Return [X, Y] of the center of cell containing provided text 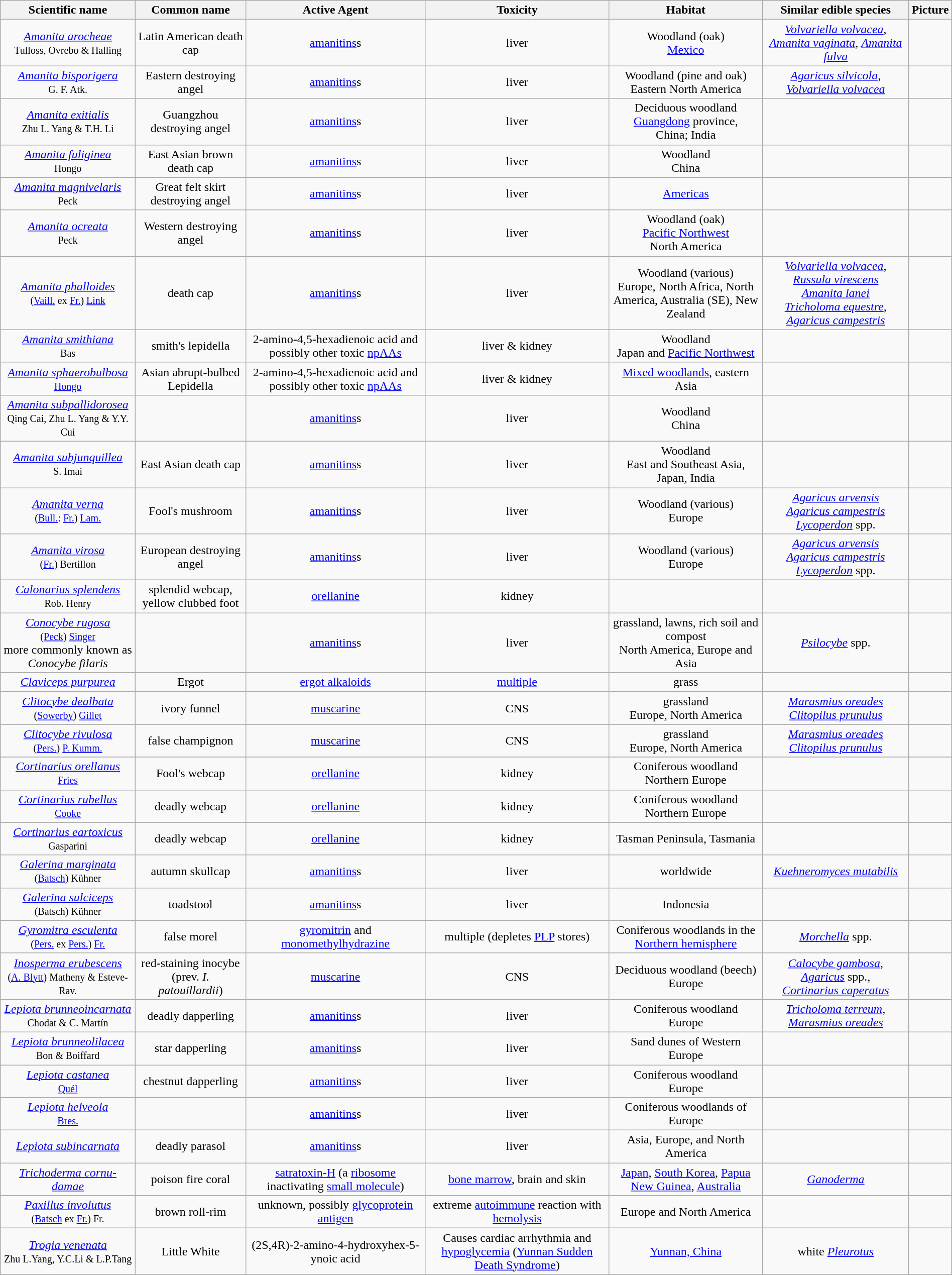
Galerina sulciceps (Batsch) Kühner [68, 904]
Similar edible species [836, 10]
white Pleurotus [836, 1251]
star dapperling [190, 1048]
Calonarius splendensRob. Henry [68, 597]
Mixed woodlands, eastern Asia [686, 379]
Ergot [190, 682]
Tasman Peninsula, Tasmania [686, 839]
Volvariella volvacea,Russula virescensAmanita laneiTricholoma equestre, Agaricus campestris [836, 293]
Lepiota subincarnata [68, 1146]
autumn skullcap [190, 871]
toadstool [190, 904]
Little White [190, 1251]
Woodland (oak) Mexico [686, 43]
Tricholoma terreum, Marasmius oreades [836, 1016]
Asia, Europe, and North America [686, 1146]
Guangzhou destroying angel [190, 122]
Woodland East and Southeast Asia, Japan, India [686, 464]
Amanita smithiana Bas [68, 346]
Latin American death cap [190, 43]
Kuehneromyces mutabilis [836, 871]
Deciduous woodland Guangdong province, China; India [686, 122]
Causes cardiac arrhythmia and hypoglycemia (Yunnan Sudden Death Syndrome) [517, 1251]
chestnut dapperling [190, 1081]
Amanita virosa (Fr.) Bertillon [68, 557]
Cortinarius orellanus Fries [68, 774]
Trichoderma cornu-damae [68, 1180]
Amanita sphaerobulbosa Hongo [68, 379]
Eastern destroying angel [190, 82]
poison fire coral [190, 1180]
Active Agent [335, 10]
Claviceps purpurea [68, 682]
Asian abrupt-bulbed Lepidella [190, 379]
East Asian brown death cap [190, 161]
Calocybe gambosa,Agaricus spp.,Cortinarius caperatus [836, 976]
Common name [190, 10]
Gyromitra esculenta (Pers. ex Pers.) Fr. [68, 936]
extreme autoimmune reaction with hemolysis [517, 1212]
multiple [517, 682]
Lepiota castanea Quél [68, 1081]
Woodland (oak) Pacific Northwest North America [686, 233]
European destroying angel [190, 557]
Amanita magnivelaris Peck [68, 194]
(2S,4R)‐2‐amino‐4‐hydroxyhex‐5‐ynoic acid [335, 1251]
Toxicity [517, 10]
bone marrow, brain and skin [517, 1180]
ivory funnel [190, 708]
Clitocybe rivulosa (Pers.) P. Kumm. [68, 740]
Coniferous woodlands in the Northern hemisphere [686, 936]
Japan, South Korea, Papua New Guinea, Australia [686, 1180]
Conocybe rugosa (Peck) Singer more commonly known as Conocybe filaris [68, 643]
ergot alkaloids [335, 682]
Ganoderma [836, 1180]
Amanita phalloides (Vaill. ex Fr.) Link [68, 293]
multiple (depletes PLP stores) [517, 936]
Volvariella volvacea, Amanita vaginata, Amanita fulva [836, 43]
brown roll-rim [190, 1212]
Indonesia [686, 904]
Lepiota helveolaBres. [68, 1114]
Sand dunes of Western Europe [686, 1048]
Fool's mushroom [190, 510]
Lepiota brunneolilacea Bon & Boiffard [68, 1048]
Americas [686, 194]
Amanita exitialis Zhu L. Yang & T.H. Li [68, 122]
Cortinarius rubellus Cooke [68, 806]
deadly parasol [190, 1146]
Yunnan, China [686, 1251]
smith's lepidella [190, 346]
grass [686, 682]
false champignon [190, 740]
death cap [190, 293]
grassland, lawns, rich soil and compost North America, Europe and Asia [686, 643]
false morel [190, 936]
Amanita subjunquillea S. Imai [68, 464]
Coniferous woodlands of Europe [686, 1114]
Paxillus involutus (Batsch ex Fr.) Fr. [68, 1212]
Cortinarius eartoxicus Gasparini [68, 839]
Picture [930, 10]
satratoxin-H (a ribosome inactivating small molecule) [335, 1180]
Amanita subpallidorosea Qing Cai, Zhu L. Yang & Y.Y. Cui [68, 418]
Inosperma erubescens (A. Blytt) Matheny & Esteve-Rav. [68, 976]
Psilocybe spp. [836, 643]
Agaricus silvicola, Volvariella volvacea [836, 82]
Habitat [686, 10]
Western destroying angel [190, 233]
Clitocybe dealbata (Sowerby) Gillet [68, 708]
Morchella spp. [836, 936]
splendid webcap, yellow clubbed foot [190, 597]
Woodland Japan and Pacific Northwest [686, 346]
Fool's webcap [190, 774]
worldwide [686, 871]
gyromitrin and monomethylhydrazine [335, 936]
Amanita fuliginea Hongo [68, 161]
Lepiota brunneoincarnata Chodat & C. Martín [68, 1016]
East Asian death cap [190, 464]
Amanita arocheae Tulloss, Ovrebo & Halling [68, 43]
Woodland (various)Europe, North Africa, North America, Australia (SE), New Zealand [686, 293]
Galerina marginata (Batsch) Kühner [68, 871]
red-staining inocybe (prev. I. patouillardii) [190, 976]
Scientific name [68, 10]
deadly dapperling [190, 1016]
Great felt skirt destroying angel [190, 194]
Amanita ocreata Peck [68, 233]
Deciduous woodland (beech) Europe [686, 976]
Amanita verna (Bull.: Fr.) Lam. [68, 510]
Woodland (pine and oak) Eastern North America [686, 82]
unknown, possibly glycoprotein antigen [335, 1212]
Amanita bisporigera G. F. Atk. [68, 82]
Trogia venenata Zhu L.Yang, Y.C.Li & L.P.Tang [68, 1251]
Europe and North America [686, 1212]
